Find where the given text appears and provide that cell's center as (X, Y) coordinate. 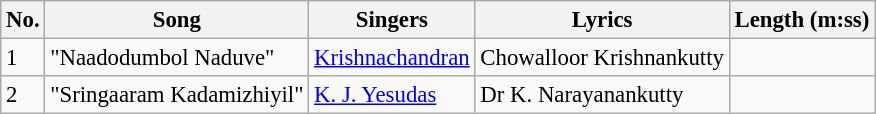
Krishnachandran (392, 58)
K. J. Yesudas (392, 95)
No. (23, 20)
"Sringaaram Kadamizhiyil" (177, 95)
Lyrics (602, 20)
Singers (392, 20)
Song (177, 20)
Dr K. Narayanankutty (602, 95)
1 (23, 58)
"Naadodumbol Naduve" (177, 58)
2 (23, 95)
Length (m:ss) (802, 20)
Chowalloor Krishnankutty (602, 58)
